Return the (x, y) coordinate for the center point of the cell that contains the specified text.  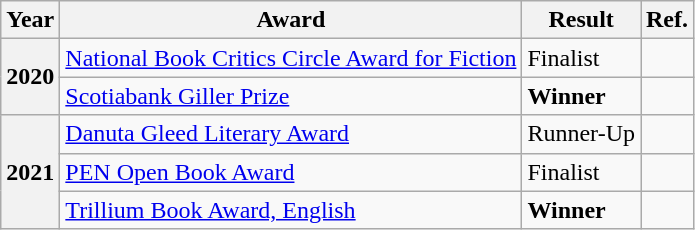
2021 (30, 172)
Result (582, 20)
2020 (30, 77)
Runner-Up (582, 134)
Trillium Book Award, English (291, 210)
PEN Open Book Award (291, 172)
Ref. (666, 20)
Award (291, 20)
Danuta Gleed Literary Award (291, 134)
National Book Critics Circle Award for Fiction (291, 58)
Scotiabank Giller Prize (291, 96)
Year (30, 20)
